Return the [x, y] coordinate for the center point of the cell that contains the specified text.  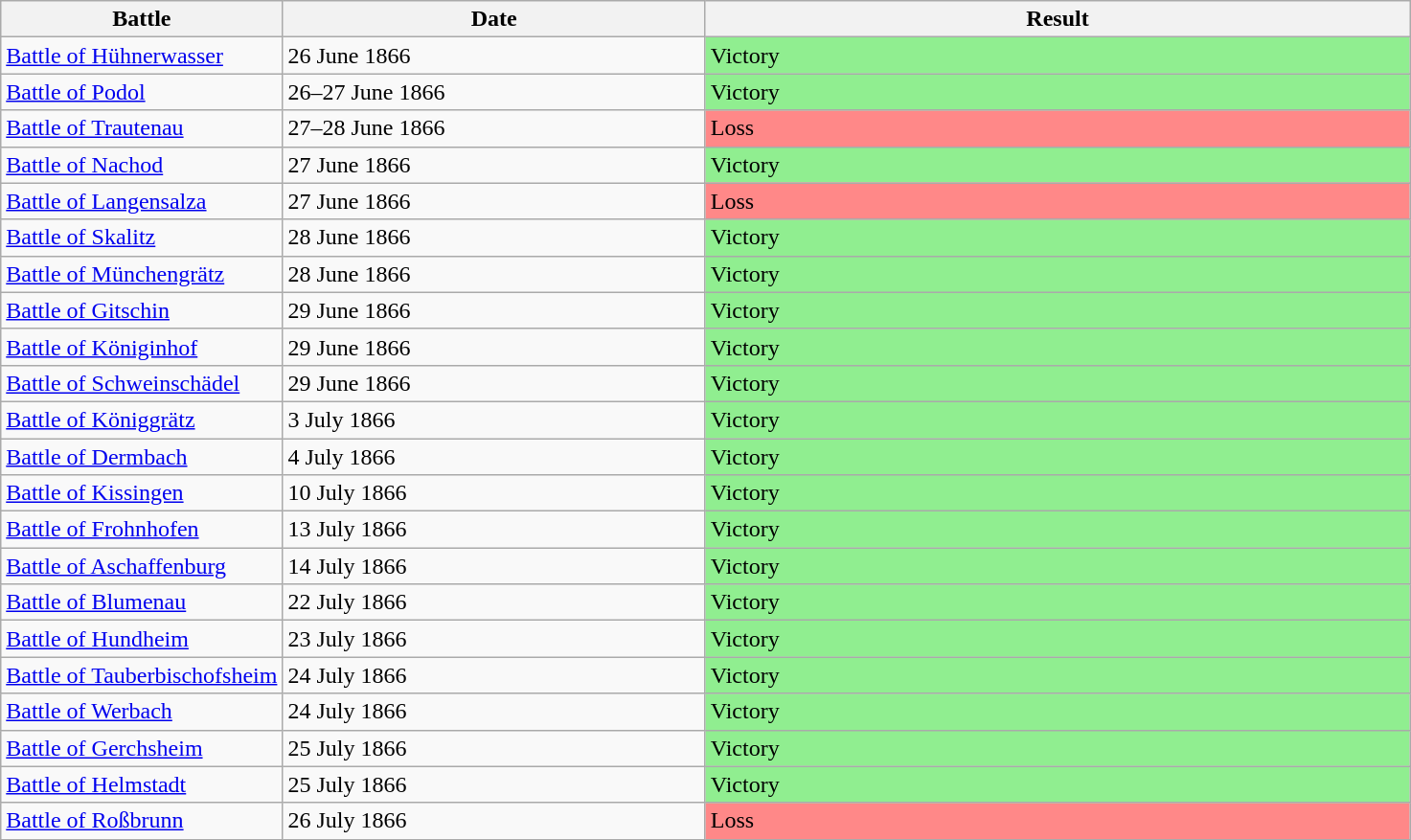
26 June 1866 [494, 56]
Battle of Podol [142, 92]
Battle of Werbach [142, 712]
Battle of Nachod [142, 165]
Battle of Münchengrätz [142, 274]
Battle of Roßbrunn [142, 821]
27–28 June 1866 [494, 128]
22 July 1866 [494, 602]
3 July 1866 [494, 420]
4 July 1866 [494, 457]
Battle of Gitschin [142, 310]
Date [494, 19]
10 July 1866 [494, 493]
Battle of Frohnhofen [142, 530]
Battle of Tauberbischofsheim [142, 675]
Battle of Hundheim [142, 639]
Battle of Helmstadt [142, 784]
Battle of Königinhof [142, 347]
Battle of Hühnerwasser [142, 56]
23 July 1866 [494, 639]
Battle of Aschaffenburg [142, 566]
Battle of Gerchsheim [142, 748]
Battle of Schweinschädel [142, 383]
Battle of Kissingen [142, 493]
Battle [142, 19]
Result [1058, 19]
Battle of Blumenau [142, 602]
Battle of Trautenau [142, 128]
14 July 1866 [494, 566]
26–27 June 1866 [494, 92]
Battle of Langensalza [142, 201]
26 July 1866 [494, 821]
Battle of Königgrätz [142, 420]
13 July 1866 [494, 530]
Battle of Dermbach [142, 457]
Battle of Skalitz [142, 238]
